For the text-containing cell, return its midpoint in (x, y) coordinate format. 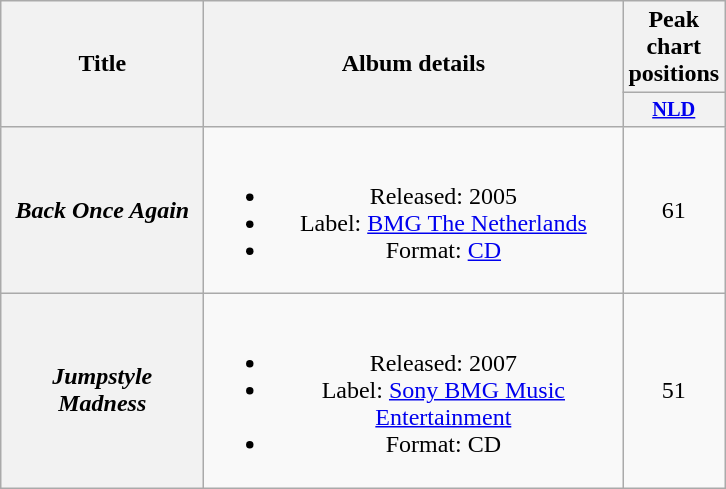
Released: 2007Label: Sony BMG Music EntertainmentFormat: CD (414, 391)
Title (102, 64)
Peak chart positions (674, 47)
Jumpstyle Madness (102, 391)
Album details (414, 64)
Released: 2005Label: BMG The NetherlandsFormat: CD (414, 210)
NLD (674, 110)
61 (674, 210)
51 (674, 391)
Back Once Again (102, 210)
